Capture the cell that displays the provided text and extract its (X, Y) central coordinate. 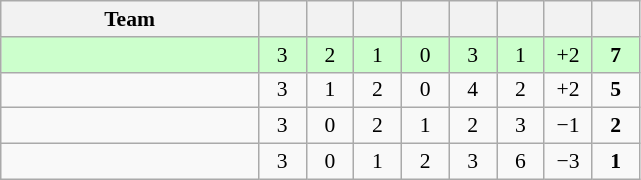
6 (520, 162)
−1 (568, 126)
Team (130, 19)
7 (616, 55)
5 (616, 90)
4 (473, 90)
−3 (568, 162)
